Search for the cell housing the specified text and yield its [X, Y] center coordinate. 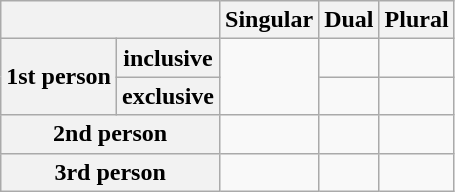
3rd person [110, 172]
inclusive [168, 58]
2nd person [110, 134]
Singular [270, 20]
Dual [349, 20]
Plural [416, 20]
exclusive [168, 96]
1st person [59, 77]
